Extract the [x, y] coordinate from the center of the cell holding the provided text.  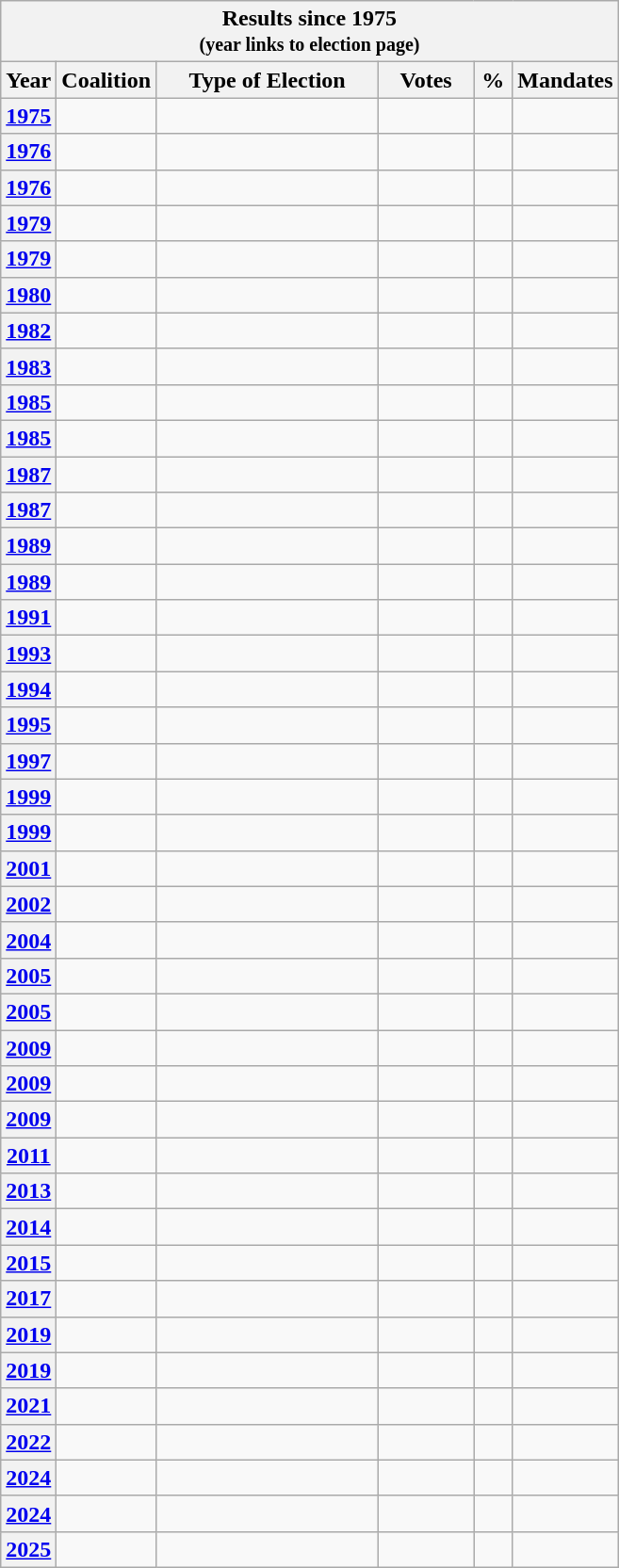
2014 [28, 1227]
2002 [28, 904]
Votes [426, 80]
2013 [28, 1191]
1982 [28, 331]
% [494, 80]
Mandates [565, 80]
2011 [28, 1156]
2025 [28, 1549]
Type of Election [268, 80]
2004 [28, 940]
1994 [28, 689]
1991 [28, 618]
1980 [28, 295]
2017 [28, 1299]
Year [28, 80]
1995 [28, 725]
1997 [28, 761]
1993 [28, 654]
2021 [28, 1406]
Results since 1975(year links to election page) [309, 32]
Coalition [106, 80]
2022 [28, 1442]
2001 [28, 868]
2015 [28, 1263]
1983 [28, 366]
1975 [28, 116]
